Locate the cell with the specified text and output its [x, y] center coordinate. 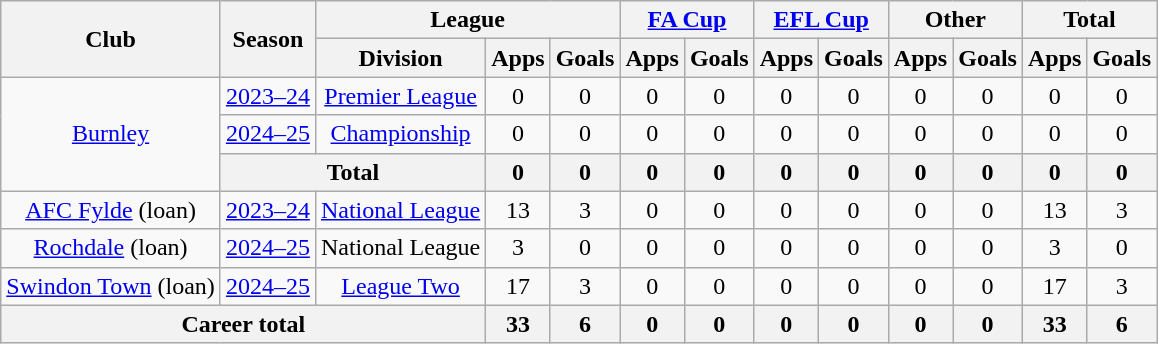
League [467, 20]
Rochdale (loan) [111, 248]
Season [268, 39]
Premier League [400, 96]
League Two [400, 286]
AFC Fylde (loan) [111, 210]
Championship [400, 134]
FA Cup [687, 20]
Club [111, 39]
Division [400, 58]
EFL Cup [821, 20]
Burnley [111, 134]
Other [955, 20]
Swindon Town (loan) [111, 286]
Career total [244, 324]
